Output the [x, y] coordinate of the center of the cell containing the given text.  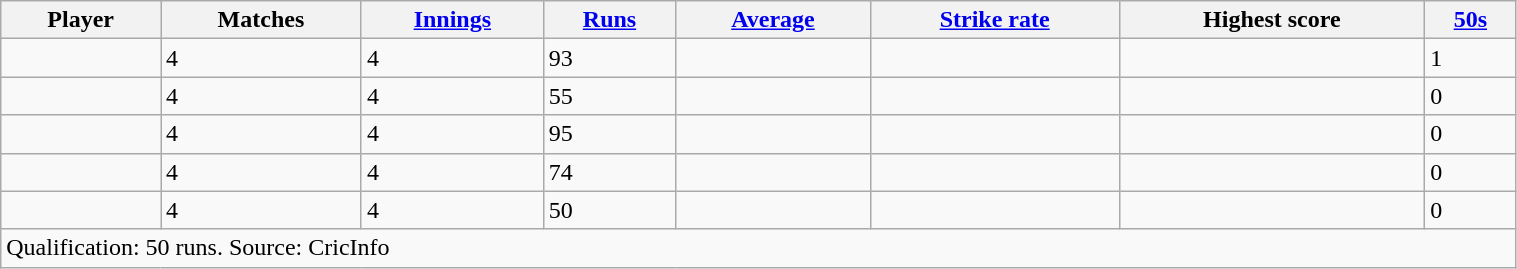
Strike rate [994, 20]
55 [609, 96]
50 [609, 210]
Matches [260, 20]
Qualification: 50 runs. Source: CricInfo [758, 248]
93 [609, 58]
Runs [609, 20]
Innings [452, 20]
Average [773, 20]
1 [1470, 58]
95 [609, 134]
Player [81, 20]
50s [1470, 20]
Highest score [1272, 20]
74 [609, 172]
